Provide the [x, y] coordinate of the cell's center where the given text is located.  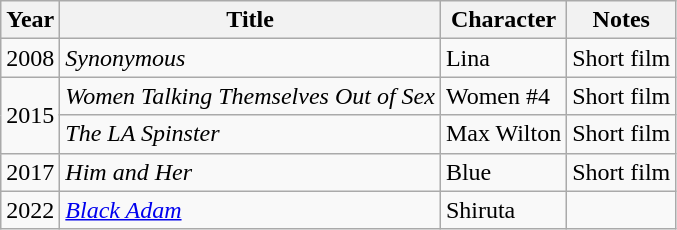
2017 [30, 172]
Max Wilton [503, 134]
Women Talking Themselves Out of Sex [250, 96]
Title [250, 20]
Notes [622, 20]
2022 [30, 210]
Shiruta [503, 210]
Year [30, 20]
Character [503, 20]
2015 [30, 115]
Him and Her [250, 172]
Lina [503, 58]
2008 [30, 58]
The LA Spinster [250, 134]
Blue [503, 172]
Black Adam [250, 210]
Women #4 [503, 96]
Synonymous [250, 58]
